Scan for the cell matching the given text and deliver its [x, y] coordinate at center. 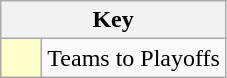
Teams to Playoffs [134, 58]
Key [114, 20]
